Return (x, y) of the center of cell containing provided text 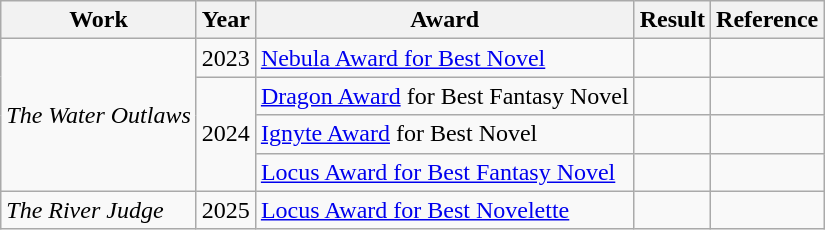
Award (444, 20)
2024 (226, 134)
Locus Award for Best Fantasy Novel (444, 172)
Reference (768, 20)
Locus Award for Best Novelette (444, 210)
Work (99, 20)
Ignyte Award for Best Novel (444, 134)
Result (672, 20)
Nebula Award for Best Novel (444, 58)
2025 (226, 210)
Dragon Award for Best Fantasy Novel (444, 96)
The River Judge (99, 210)
The Water Outlaws (99, 115)
Year (226, 20)
2023 (226, 58)
